Pinpoint the cell where the given text exists, returning its [x, y] midpoint coordinate. 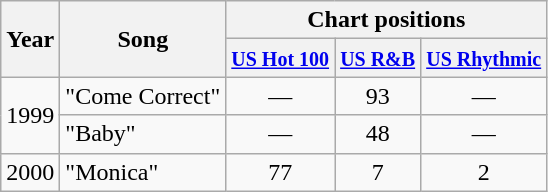
Year [30, 39]
"Baby" [143, 134]
1999 [30, 115]
7 [378, 172]
US Rhythmic [484, 58]
"Monica" [143, 172]
48 [378, 134]
2000 [30, 172]
Song [143, 39]
93 [378, 96]
US R&B [378, 58]
"Come Correct" [143, 96]
US Hot 100 [280, 58]
Chart positions [386, 20]
2 [484, 172]
77 [280, 172]
